Capture the cell that displays the provided text and extract its (x, y) central coordinate. 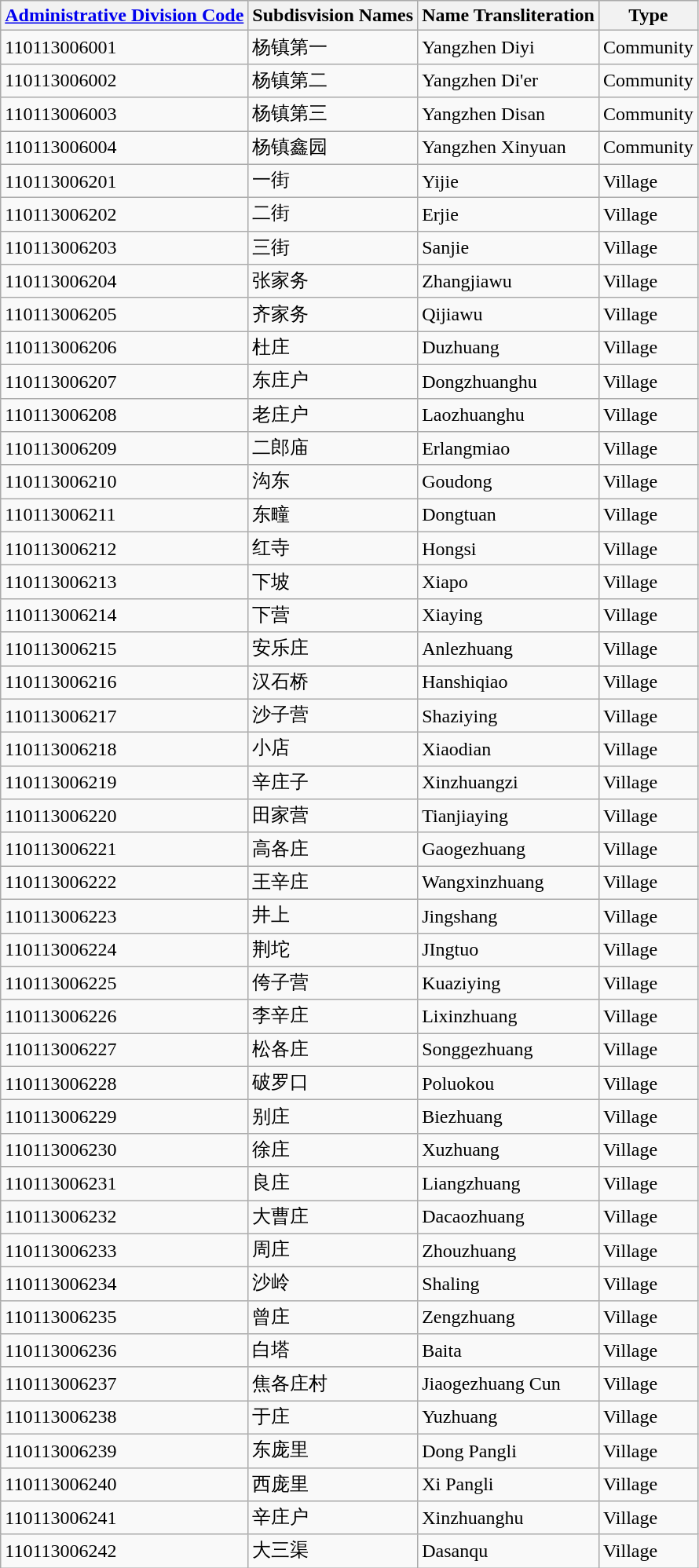
Yangzhen Xinyuan (509, 148)
Administrative Division Code (124, 16)
Biezhuang (509, 1117)
大曹庄 (333, 1217)
110113006232 (124, 1217)
Hongsi (509, 548)
Yangzhen Disan (509, 115)
110113006234 (124, 1285)
Poluokou (509, 1084)
JIngtuo (509, 950)
Tianjiaying (509, 817)
Dongzhuanghu (509, 382)
Liangzhuang (509, 1184)
110113006240 (124, 1484)
110113006207 (124, 382)
Yangzhen Di'er (509, 80)
老庄户 (333, 415)
大三渠 (333, 1552)
Sanjie (509, 248)
井上 (333, 916)
Anlezhuang (509, 649)
白塔 (333, 1351)
安乐庄 (333, 649)
于庄 (333, 1418)
110113006213 (124, 583)
110113006225 (124, 983)
110113006211 (124, 515)
沙子营 (333, 716)
杨镇第二 (333, 80)
杨镇第三 (333, 115)
东庞里 (333, 1451)
东疃 (333, 515)
110113006004 (124, 148)
小店 (333, 749)
别庄 (333, 1117)
田家营 (333, 817)
Laozhuanghu (509, 415)
杜庄 (333, 349)
破罗口 (333, 1084)
Songgezhuang (509, 1051)
Xi Pangli (509, 1484)
Zhangjiawu (509, 281)
Yijie (509, 181)
辛庄子 (333, 782)
Erlangmiao (509, 449)
辛庄户 (333, 1519)
Dongtuan (509, 515)
Qijiawu (509, 314)
110113006208 (124, 415)
Xiaying (509, 616)
Yuzhuang (509, 1418)
侉子营 (333, 983)
110113006227 (124, 1051)
110113006214 (124, 616)
Xiapo (509, 583)
110113006215 (124, 649)
Jiaogezhuang Cun (509, 1383)
松各庄 (333, 1051)
110113006241 (124, 1519)
110113006233 (124, 1250)
东庄户 (333, 382)
张家务 (333, 281)
沟东 (333, 482)
良庄 (333, 1184)
杨镇鑫园 (333, 148)
110113006230 (124, 1150)
110113006235 (124, 1318)
李辛庄 (333, 1016)
沙岭 (333, 1285)
Xuzhuang (509, 1150)
110113006229 (124, 1117)
二街 (333, 215)
110113006228 (124, 1084)
110113006210 (124, 482)
红寺 (333, 548)
齐家务 (333, 314)
110113006220 (124, 817)
110113006231 (124, 1184)
汉石桥 (333, 683)
Jingshang (509, 916)
110113006219 (124, 782)
Kuaziying (509, 983)
Name Transliteration (509, 16)
110113006205 (124, 314)
下营 (333, 616)
110113006206 (124, 349)
110113006236 (124, 1351)
Baita (509, 1351)
110113006201 (124, 181)
110113006224 (124, 950)
Shaziying (509, 716)
高各庄 (333, 850)
Duzhuang (509, 349)
110113006242 (124, 1552)
110113006216 (124, 683)
Wangxinzhuang (509, 883)
110113006221 (124, 850)
Type (648, 16)
Zhouzhuang (509, 1250)
Goudong (509, 482)
Lixinzhuang (509, 1016)
110113006226 (124, 1016)
西庞里 (333, 1484)
二郎庙 (333, 449)
曾庄 (333, 1318)
杨镇第一 (333, 47)
三街 (333, 248)
下坡 (333, 583)
Subdisvision Names (333, 16)
Dacaozhuang (509, 1217)
Xinzhuanghu (509, 1519)
Zengzhuang (509, 1318)
Hanshiqiao (509, 683)
110113006204 (124, 281)
110113006238 (124, 1418)
王辛庄 (333, 883)
Yangzhen Diyi (509, 47)
110113006212 (124, 548)
110113006001 (124, 47)
110113006217 (124, 716)
110113006202 (124, 215)
焦各庄村 (333, 1383)
110113006222 (124, 883)
110113006218 (124, 749)
110113006209 (124, 449)
周庄 (333, 1250)
Dasanqu (509, 1552)
Dong Pangli (509, 1451)
Gaogezhuang (509, 850)
110113006002 (124, 80)
Erjie (509, 215)
Shaling (509, 1285)
110113006223 (124, 916)
徐庄 (333, 1150)
110113006003 (124, 115)
Xiaodian (509, 749)
110113006237 (124, 1383)
荆坨 (333, 950)
110113006239 (124, 1451)
110113006203 (124, 248)
Xinzhuangzi (509, 782)
一街 (333, 181)
